Return [X, Y] of the center of cell containing provided text 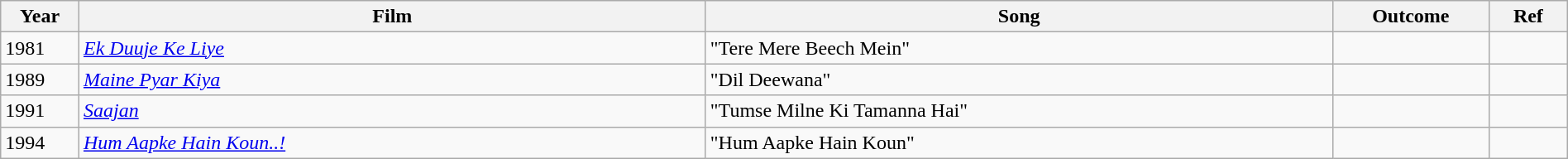
"Dil Deewana" [1019, 79]
"Tumse Milne Ki Tamanna Hai" [1019, 111]
Hum Aapke Hain Koun..! [392, 142]
Ref [1528, 17]
Year [40, 17]
1989 [40, 79]
Song [1019, 17]
Outcome [1411, 17]
Film [392, 17]
"Hum Aapke Hain Koun" [1019, 142]
1981 [40, 48]
Ek Duuje Ke Liye [392, 48]
1994 [40, 142]
1991 [40, 111]
"Tere Mere Beech Mein" [1019, 48]
Maine Pyar Kiya [392, 79]
Saajan [392, 111]
